Determine the (x, y) coordinate at the center of the cell enclosing the given text.  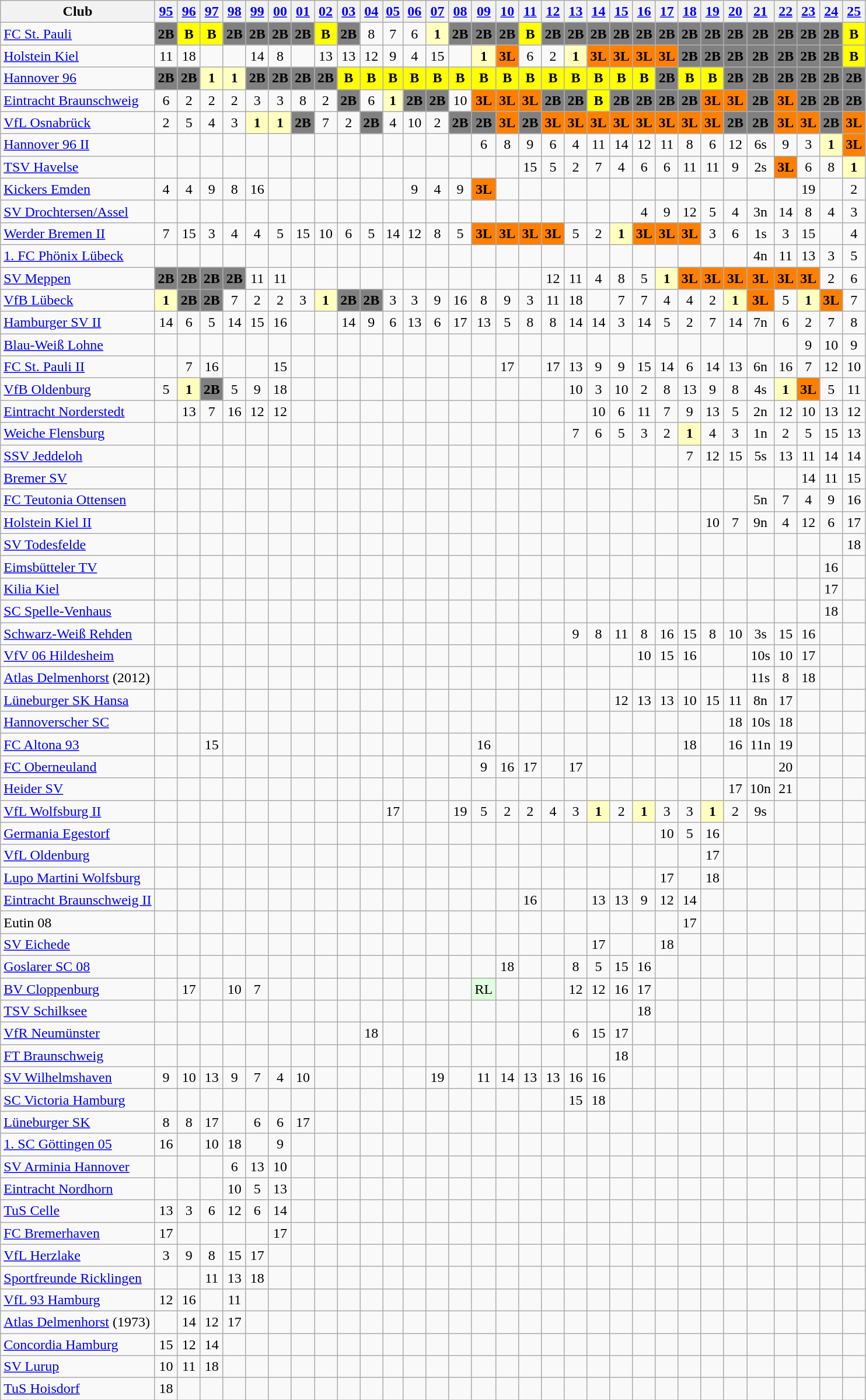
SV Wilhelmshaven (78, 1078)
1s (761, 233)
23 (809, 12)
FC St. Pauli (78, 34)
Holstein Kiel (78, 56)
Weiche Flensburg (78, 434)
Eutin 08 (78, 922)
Blau-Weiß Lohne (78, 345)
TSV Schilksee (78, 1011)
Heider SV (78, 789)
Kilia Kiel (78, 589)
6s (761, 145)
Hannover 96 (78, 78)
6n (761, 367)
VfL Oldenburg (78, 856)
11s (761, 678)
FC Teutonia Ottensen (78, 500)
3s (761, 633)
BV Cloppenburg (78, 989)
10n (761, 789)
00 (280, 12)
Germania Egestorf (78, 833)
FT Braunschweig (78, 1056)
1n (761, 434)
96 (189, 12)
Eintracht Braunschweig II (78, 900)
SV Eichede (78, 944)
Eintracht Nordhorn (78, 1189)
9n (761, 522)
07 (438, 12)
Schwarz-Weiß Rehden (78, 633)
05 (393, 12)
Hannover 96 II (78, 145)
SSV Jeddeloh (78, 456)
25 (854, 12)
03 (349, 12)
VfV 06 Hildesheim (78, 656)
Club (78, 12)
SC Victoria Hamburg (78, 1100)
TSV Havelse (78, 167)
RL (484, 989)
VfB Oldenburg (78, 389)
Lüneburger SK Hansa (78, 700)
99 (257, 12)
5n (761, 500)
Werder Bremen II (78, 233)
Atlas Delmenhorst (2012) (78, 678)
9s (761, 811)
SV Lurup (78, 1367)
FC Bremerhaven (78, 1233)
Eintracht Norderstedt (78, 411)
VfR Neumünster (78, 1034)
3n (761, 211)
98 (235, 12)
8n (761, 700)
Kickers Emden (78, 189)
SV Drochtersen/Assel (78, 211)
11n (761, 745)
Lupo Martini Wolfsburg (78, 878)
SV Meppen (78, 278)
Eintracht Braunschweig (78, 100)
FC Oberneuland (78, 767)
09 (484, 12)
SV Arminia Hannover (78, 1167)
SV Todesfelde (78, 544)
01 (302, 12)
Holstein Kiel II (78, 522)
04 (371, 12)
Sportfreunde Ricklingen (78, 1277)
VfL 93 Hamburg (78, 1300)
Lüneburger SK (78, 1122)
4s (761, 389)
Atlas Delmenhorst (1973) (78, 1322)
FC Altona 93 (78, 745)
06 (414, 12)
VfB Lübeck (78, 301)
1. FC Phönix Lübeck (78, 256)
TuS Celle (78, 1211)
Concordia Hamburg (78, 1344)
Eimsbütteler TV (78, 567)
2s (761, 167)
22 (785, 12)
Hannoverscher SC (78, 722)
95 (166, 12)
Goslarer SC 08 (78, 966)
1. SC Göttingen 05 (78, 1144)
2n (761, 411)
97 (211, 12)
VfL Wolfsburg II (78, 811)
VfL Osnabrück (78, 123)
SC Spelle-Venhaus (78, 611)
4n (761, 256)
08 (460, 12)
Bremer SV (78, 478)
TuS Hoisdorf (78, 1389)
FC St. Pauli II (78, 367)
5s (761, 456)
02 (326, 12)
Hamburger SV II (78, 323)
7n (761, 323)
24 (831, 12)
VfL Herzlake (78, 1255)
